Pinpoint the cell where the given text exists, returning its (x, y) midpoint coordinate. 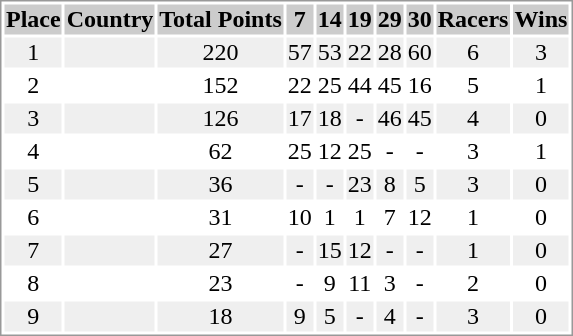
Racers (473, 19)
Total Points (220, 19)
28 (390, 53)
46 (390, 119)
60 (420, 53)
14 (330, 19)
Place (33, 19)
27 (220, 251)
16 (420, 85)
19 (360, 19)
Wins (541, 19)
11 (360, 283)
17 (300, 119)
126 (220, 119)
15 (330, 251)
10 (300, 217)
57 (300, 53)
44 (360, 85)
152 (220, 85)
Country (110, 19)
30 (420, 19)
31 (220, 217)
36 (220, 185)
220 (220, 53)
29 (390, 19)
62 (220, 151)
53 (330, 53)
